Output the [x, y] coordinate of the center of the cell containing the given text.  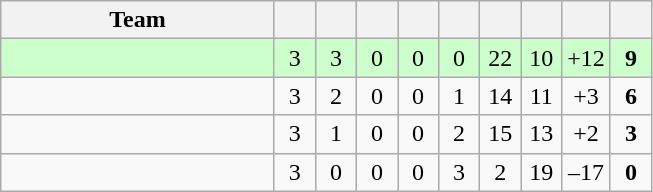
13 [542, 134]
–17 [586, 172]
22 [500, 58]
14 [500, 96]
6 [630, 96]
9 [630, 58]
15 [500, 134]
19 [542, 172]
+3 [586, 96]
Team [138, 20]
11 [542, 96]
+12 [586, 58]
10 [542, 58]
+2 [586, 134]
